Search for the cell housing the specified text and yield its [X, Y] center coordinate. 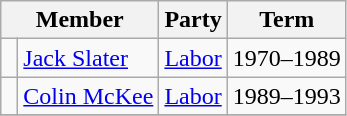
Jack Slater [88, 58]
1970–1989 [286, 58]
Term [286, 20]
Member [80, 20]
Colin McKee [88, 96]
1989–1993 [286, 96]
Party [193, 20]
